Detect which cell encompasses the target text, then output its [x, y] center coordinate. 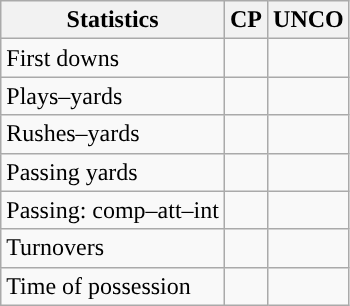
Rushes–yards [113, 134]
Statistics [113, 20]
Plays–yards [113, 96]
Passing yards [113, 172]
UNCO [309, 20]
Passing: comp–att–int [113, 210]
First downs [113, 58]
CP [246, 20]
Turnovers [113, 248]
Time of possession [113, 286]
